From the cell containing the given text, extract its center point as (x, y) coordinate. 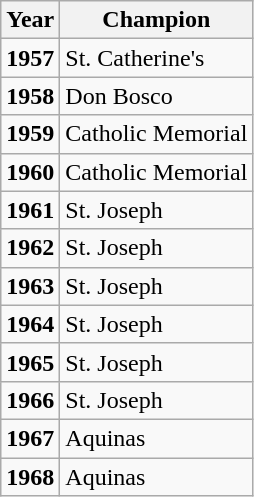
Year (30, 20)
1965 (30, 362)
1957 (30, 58)
1958 (30, 96)
1960 (30, 172)
St. Catherine's (156, 58)
1962 (30, 248)
1968 (30, 477)
1963 (30, 286)
Champion (156, 20)
1961 (30, 210)
1966 (30, 400)
1967 (30, 438)
Don Bosco (156, 96)
1959 (30, 134)
1964 (30, 324)
